Search for the cell housing the specified text and yield its (x, y) center coordinate. 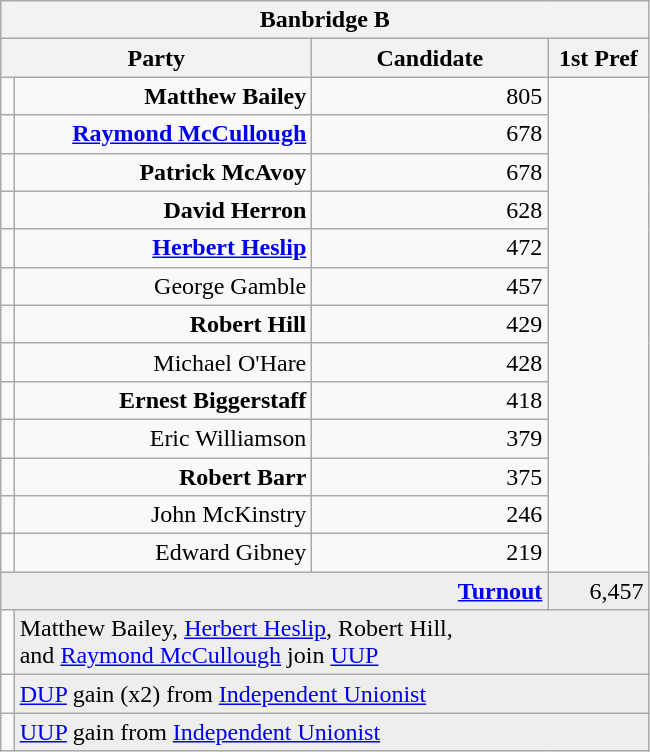
John McKinstry (163, 515)
David Herron (163, 210)
Ernest Biggerstaff (163, 400)
429 (430, 324)
Turnout (274, 591)
379 (430, 438)
Eric Williamson (163, 438)
246 (430, 515)
1st Pref (598, 58)
Candidate (430, 58)
Patrick McAvoy (163, 172)
428 (430, 362)
Herbert Heslip (163, 248)
6,457 (598, 591)
418 (430, 400)
DUP gain (x2) from Independent Unionist (332, 694)
472 (430, 248)
805 (430, 96)
Matthew Bailey, Herbert Heslip, Robert Hill, and Raymond McCullough join UUP (332, 642)
Robert Hill (163, 324)
UUP gain from Independent Unionist (332, 732)
219 (430, 553)
Michael O'Hare (163, 362)
Banbridge B (325, 20)
628 (430, 210)
Party (156, 58)
375 (430, 477)
Robert Barr (163, 477)
Matthew Bailey (163, 96)
Edward Gibney (163, 553)
Raymond McCullough (163, 134)
George Gamble (163, 286)
457 (430, 286)
